Detect which cell encompasses the target text, then output its (x, y) center coordinate. 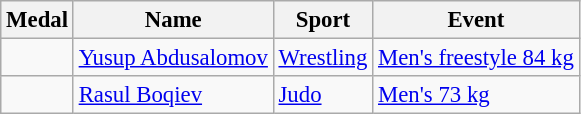
Rasul Boqiev (173, 95)
Event (476, 20)
Yusup Abdusalomov (173, 58)
Judo (323, 95)
Wrestling (323, 58)
Men's freestyle 84 kg (476, 58)
Men's 73 kg (476, 95)
Medal (38, 20)
Name (173, 20)
Sport (323, 20)
